Determine the (x, y) coordinate at the center of the cell enclosing the given text.  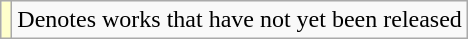
Denotes works that have not yet been released (240, 20)
